Identify which cell holds the provided text, then report its [x, y] central coordinate. 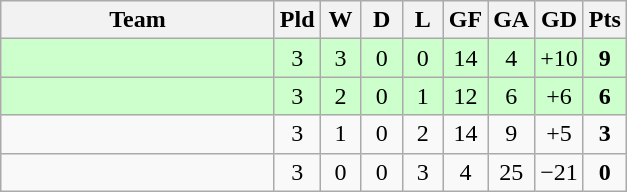
−21 [560, 172]
L [422, 20]
GA [512, 20]
25 [512, 172]
GF [465, 20]
+10 [560, 58]
W [340, 20]
D [382, 20]
Pld [297, 20]
+5 [560, 134]
Team [138, 20]
GD [560, 20]
12 [465, 96]
Pts [604, 20]
+6 [560, 96]
